Scan for the cell matching the given text and deliver its [x, y] coordinate at center. 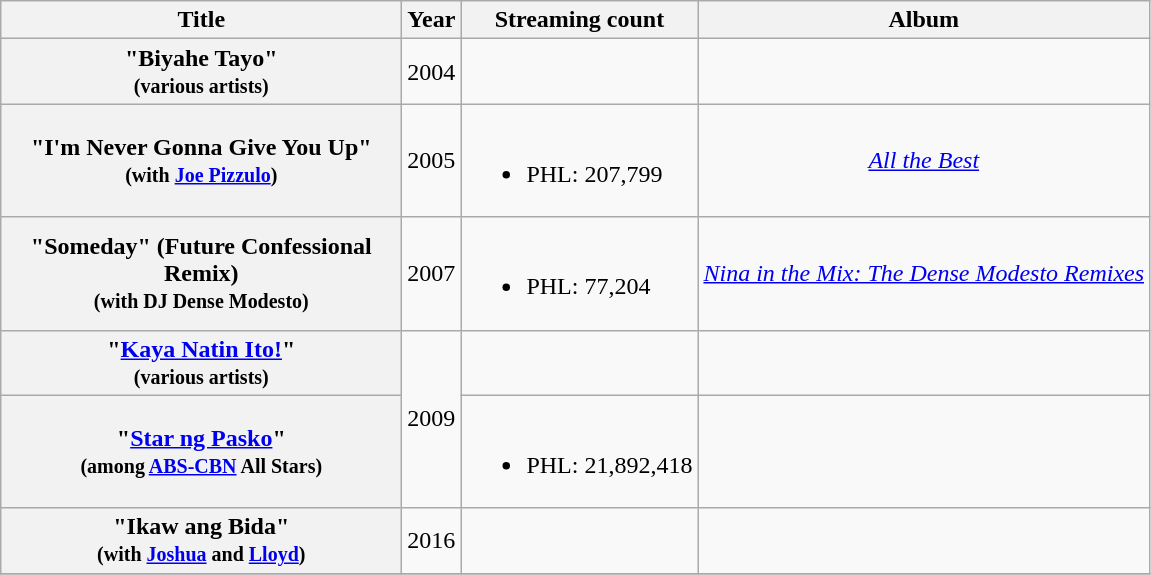
2004 [432, 72]
"Biyahe Tayo"(various artists) [202, 72]
Year [432, 20]
Nina in the Mix: The Dense Modesto Remixes [924, 274]
Title [202, 20]
PHL: 207,799 [580, 160]
"Star ng Pasko"(among ABS-CBN All Stars) [202, 452]
All the Best [924, 160]
"Someday" (Future Confessional Remix)(with DJ Dense Modesto) [202, 274]
2007 [432, 274]
"Kaya Natin Ito!"(various artists) [202, 362]
"I'm Never Gonna Give You Up"(with Joe Pizzulo) [202, 160]
Album [924, 20]
2009 [432, 419]
2005 [432, 160]
Streaming count [580, 20]
PHL: 21,892,418 [580, 452]
PHL: 77,204 [580, 274]
"Ikaw ang Bida"(with Joshua and Lloyd) [202, 540]
2016 [432, 540]
